Search for the cell housing the specified text and yield its (X, Y) center coordinate. 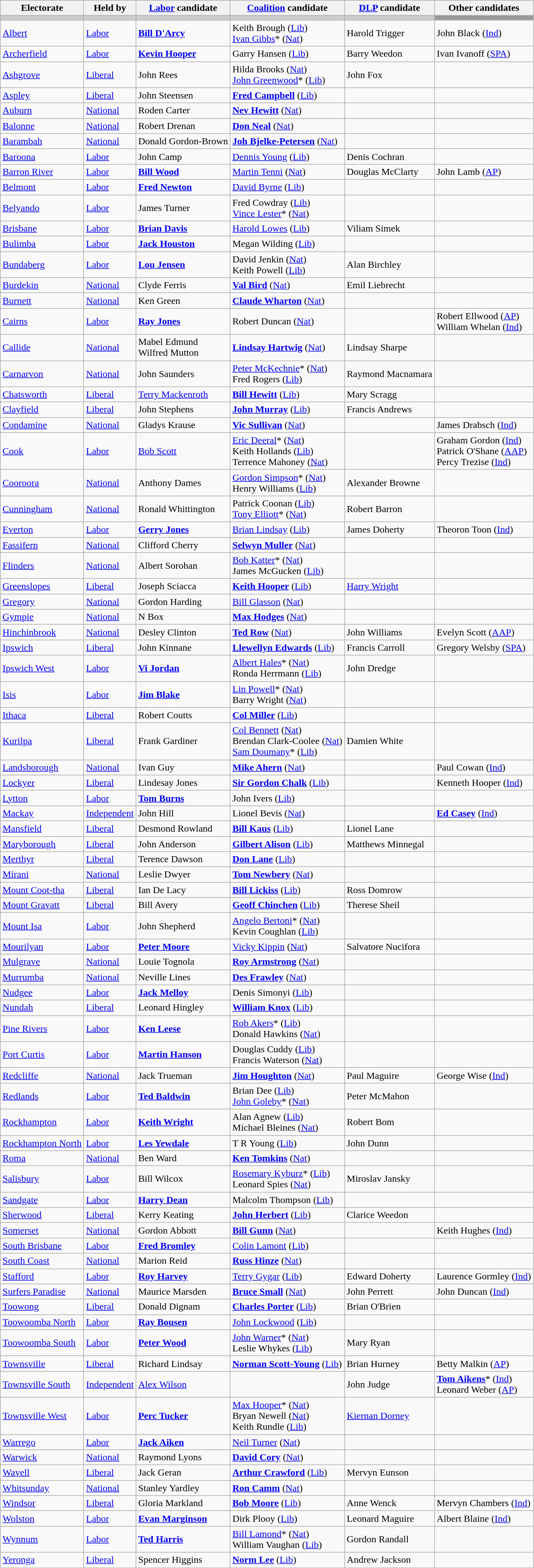
Held by (110, 8)
Callide (42, 347)
Clarice Weedon (390, 1215)
Ross Domrow (390, 890)
Donald Dignam (183, 1307)
Anne Wenck (390, 1503)
Russ Hinze (Nat) (288, 1261)
Bob Moore (Lib) (288, 1503)
Auburn (42, 111)
Terry Mackenroth (183, 394)
Bob Scott (183, 451)
Leslie Dwyer (183, 875)
Ivan Guy (183, 767)
DLP candidate (390, 8)
John Rees (183, 75)
Edward Doherty (390, 1276)
Mary Scragg (390, 394)
Albert (42, 33)
Frank Gardiner (183, 741)
Townsville South (42, 1384)
John Kinnane (183, 648)
Toowoomba North (42, 1322)
James Drabsch (Ind) (484, 425)
Coalition candidate (288, 8)
William Knox (Lib) (288, 1008)
Warrego (42, 1442)
Lindsay Sharpe (390, 347)
Nev Hewitt (Nat) (288, 111)
Peter McMahon (390, 1096)
Mourilyan (42, 947)
Vi Jordan (183, 668)
Lockyer (42, 783)
Labor candidate (183, 8)
Gordon Randall (390, 1539)
John Duncan (Ind) (484, 1291)
Max Hooper* (Nat) Bryan Newell (Nat) Keith Rundle (Lib) (288, 1416)
Other candidates (484, 8)
John Saunders (183, 374)
Townsville West (42, 1416)
Albert Hales* (Nat) Ronda Herrmann (Lib) (288, 668)
Geoff Chinchen (Lib) (288, 905)
Patrick Coonan (Lib) Tony Elliott* (Nat) (288, 509)
Rob Akers* (Lib) Donald Hawkins (Nat) (288, 1028)
Miroslav Jansky (390, 1179)
Everton (42, 529)
Peter McKechnie* (Nat) Fred Rogers (Lib) (288, 374)
Sherwood (42, 1215)
Les Yewdale (183, 1143)
Warwick (42, 1457)
Somerset (42, 1230)
Robert Drenan (183, 126)
Jim Blake (183, 695)
Whitsunday (42, 1488)
Bob Katter* (Nat) James McGucken (Lib) (288, 566)
Surfers Paradise (42, 1291)
Salisbury (42, 1179)
Ken Leese (183, 1028)
Paul Maguire (390, 1075)
Mount Gravatt (42, 905)
Gloria Markland (183, 1503)
John Steensen (183, 95)
Hilda Brooks (Nat) John Greenwood* (Lib) (288, 75)
T R Young (Lib) (288, 1143)
Betty Malkin (AP) (484, 1363)
Francis Andrews (390, 410)
Ronald Whittington (183, 509)
Norman Scott-Young (Lib) (288, 1363)
Roy Harvey (183, 1276)
Windsor (42, 1503)
Landsborough (42, 767)
Roden Carter (183, 111)
Cairns (42, 322)
John Herbert (Lib) (288, 1215)
Graham Gordon (Ind) Patrick O'Shane (AAP) Percy Trezise (Ind) (484, 451)
Leonard Maguire (390, 1519)
Brian Davis (183, 229)
Hinchinbrook (42, 632)
Toowoomba South (42, 1343)
South Coast (42, 1261)
Keith Wright (183, 1122)
Fred Newton (183, 187)
Neville Lines (183, 977)
Richard Lindsay (183, 1363)
Andrew Jackson (390, 1560)
Denis Simonyi (Lib) (288, 992)
Bulimba (42, 244)
Douglas Cuddy (Lib) Francis Waterson (Nat) (288, 1055)
Keith Hooper (Lib) (288, 586)
Alex Wilson (183, 1384)
Merthyr (42, 859)
Bundaberg (42, 264)
Fassifern (42, 545)
Terry Gygar (Lib) (288, 1276)
Selwyn Muller (Nat) (288, 545)
Mike Ahern (Nat) (288, 767)
Raymond Lyons (183, 1457)
Mervyn Eunson (390, 1473)
Vic Sullivan (Nat) (288, 425)
Lionel Bevis (Nat) (288, 813)
Robert Bom (390, 1122)
Lin Powell* (Nat) Barry Wright (Nat) (288, 695)
Bill Avery (183, 905)
Bill Glasson (Nat) (288, 602)
Brian Lindsay (Lib) (288, 529)
Ithaca (42, 715)
Emil Liebrecht (390, 285)
Clifford Cherry (183, 545)
Francis Carroll (390, 648)
Evan Marginson (183, 1519)
Neil Turner (Nat) (288, 1442)
Wynnum (42, 1539)
John Warner* (Nat) Leslie Whykes (Lib) (288, 1343)
Bill D'Arcy (183, 33)
Gordon Abbott (183, 1230)
Alan Birchley (390, 264)
John Judge (390, 1384)
John Hill (183, 813)
Condamine (42, 425)
Angelo Bertoni* (Nat) Kevin Coughlan (Lib) (288, 926)
Ipswich (42, 648)
Cooroora (42, 482)
Stanley Yardley (183, 1488)
Ted Row (Nat) (288, 632)
Paul Cowan (Ind) (484, 767)
Gerry Jones (183, 529)
Burnett (42, 301)
Gordon Harding (183, 602)
Toowong (42, 1307)
Perc Tucker (183, 1416)
Ken Tomkins (Nat) (288, 1158)
Harry Dean (183, 1200)
James Doherty (390, 529)
John Murray (Lib) (288, 410)
Peter Wood (183, 1343)
Wolston (42, 1519)
Megan Wilding (Lib) (288, 244)
Carnarvon (42, 374)
Clayfield (42, 410)
Albert Blaine (Ind) (484, 1519)
Keith Brough (Lib) Ivan Gibbs* (Nat) (288, 33)
Yeronga (42, 1560)
Ian De Lacy (183, 890)
Eric Deeral* (Nat) Keith Hollands (Lib) Terrence Mahoney (Nat) (288, 451)
Ray Jones (183, 322)
Peter Moore (183, 947)
David Cory (Nat) (288, 1457)
Laurence Gormley (Ind) (484, 1276)
Garry Hansen (Lib) (288, 54)
Mervyn Chambers (Ind) (484, 1503)
Alexander Browne (390, 482)
Mabel Edmund Wilfred Mutton (183, 347)
Mansfield (42, 828)
Bill Wood (183, 172)
Rockhampton North (42, 1143)
Kevin Hooper (183, 54)
Val Bird (Nat) (288, 285)
Ashgrove (42, 75)
Mount Coot-tha (42, 890)
Jack Aiken (183, 1442)
Harold Lowes (Lib) (288, 229)
Jim Houghton (Nat) (288, 1075)
Tom Newbery (Nat) (288, 875)
N Box (183, 617)
Robert Ellwood (AP) William Whelan (Ind) (484, 322)
Pine Rivers (42, 1028)
Spencer Higgins (183, 1560)
John Lamb (AP) (484, 172)
Sir Gordon Chalk (Lib) (288, 783)
Kerry Keating (183, 1215)
Donald Gordon-Brown (183, 141)
Norm Lee (Lib) (288, 1560)
Louie Tognola (183, 962)
Townsville (42, 1363)
Ed Casey (Ind) (484, 813)
Murrumba (42, 977)
Matthews Minnegal (390, 844)
Belyando (42, 207)
Belmont (42, 187)
Kurilpa (42, 741)
Albert Sorohan (183, 566)
John Stephens (183, 410)
Tom Aikens* (Ind) Leonard Weber (AP) (484, 1384)
Therese Sheil (390, 905)
Gladys Krause (183, 425)
Joseph Sciacca (183, 586)
Jack Geran (183, 1473)
Martin Tenni (Nat) (288, 172)
Gilbert Alison (Lib) (288, 844)
Damien White (390, 741)
Lou Jensen (183, 264)
Wavell (42, 1473)
Ivan Ivanoff (SPA) (484, 54)
Mulgrave (42, 962)
Electorate (42, 8)
Cunningham (42, 509)
Clyde Ferris (183, 285)
Anthony Dames (183, 482)
South Brisbane (42, 1246)
Maurice Marsden (183, 1291)
Sandgate (42, 1200)
Keith Hughes (Ind) (484, 1230)
Fred Bromley (183, 1246)
Leonard Hingley (183, 1008)
Isis (42, 695)
Baroona (42, 156)
Kenneth Hooper (Ind) (484, 783)
John Williams (390, 632)
Colin Lamont (Lib) (288, 1246)
Col Bennett (Nat) Brendan Clark-Coolee (Nat) Sam Doumany* (Lib) (288, 741)
Cook (42, 451)
Fred Campbell (Lib) (288, 95)
Desley Clinton (183, 632)
Raymond Macnamara (390, 374)
David Jenkin (Nat) Keith Powell (Lib) (288, 264)
Joh Bjelke-Petersen (Nat) (288, 141)
Douglas McClarty (390, 172)
Llewellyn Edwards (Lib) (288, 648)
Ken Green (183, 301)
Terence Dawson (183, 859)
Barron River (42, 172)
Brian O'Brien (390, 1307)
Nundah (42, 1008)
Bill Hewitt (Lib) (288, 394)
Viliam Simek (390, 229)
Mirani (42, 875)
Don Lane (Lib) (288, 859)
Ray Bousen (183, 1322)
Max Hodges (Nat) (288, 617)
Lindesay Jones (183, 783)
Port Curtis (42, 1055)
Theoron Toon (Ind) (484, 529)
Brisbane (42, 229)
Barry Weedon (390, 54)
Mary Ryan (390, 1343)
Dirk Plooy (Lib) (288, 1519)
Kiernan Dorney (390, 1416)
Col Miller (Lib) (288, 715)
John Shepherd (183, 926)
Ipswich West (42, 668)
Jack Houston (183, 244)
Lytton (42, 798)
Bill Wilcox (183, 1179)
Burdekin (42, 285)
Bill Lickiss (Lib) (288, 890)
Robert Barron (390, 509)
Denis Cochran (390, 156)
Des Frawley (Nat) (288, 977)
Bill Lamond* (Nat) William Vaughan (Lib) (288, 1539)
Lionel Lane (390, 828)
Gregory Welsby (SPA) (484, 648)
Malcolm Thompson (Lib) (288, 1200)
Vicky Kippin (Nat) (288, 947)
Robert Duncan (Nat) (288, 322)
Harry Wright (390, 586)
Maryborough (42, 844)
Desmond Rowland (183, 828)
Jack Trueman (183, 1075)
Roma (42, 1158)
Gympie (42, 617)
Salvatore Nucifora (390, 947)
John Dunn (390, 1143)
Archerfield (42, 54)
Nudgee (42, 992)
Aspley (42, 95)
Jack Melloy (183, 992)
Roy Armstrong (Nat) (288, 962)
Stafford (42, 1276)
Brian Dee (Lib) John Goleby* (Nat) (288, 1096)
Gordon Simpson* (Nat) Henry Williams (Lib) (288, 482)
John Black (Ind) (484, 33)
Mount Isa (42, 926)
Bill Gunn (Nat) (288, 1230)
Ben Ward (183, 1158)
John Lockwood (Lib) (288, 1322)
George Wise (Ind) (484, 1075)
John Fox (390, 75)
John Camp (183, 156)
Brian Hurney (390, 1363)
Ted Harris (183, 1539)
Martin Hanson (183, 1055)
Lindsay Hartwig (Nat) (288, 347)
Redlands (42, 1096)
Greenslopes (42, 586)
Mackay (42, 813)
John Ivers (Lib) (288, 798)
John Perrett (390, 1291)
Chatsworth (42, 394)
Bill Kaus (Lib) (288, 828)
Ted Baldwin (183, 1096)
Claude Wharton (Nat) (288, 301)
Bruce Small (Nat) (288, 1291)
John Dredge (390, 668)
Rosemary Kyburz* (Lib) Leonard Spies (Nat) (288, 1179)
Balonne (42, 126)
Fred Cowdray (Lib) Vince Lester* (Nat) (288, 207)
Gregory (42, 602)
Rockhampton (42, 1122)
Alan Agnew (Lib) Michael Bleines (Nat) (288, 1122)
Tom Burns (183, 798)
Harold Trigger (390, 33)
Evelyn Scott (AAP) (484, 632)
Barambah (42, 141)
David Byrne (Lib) (288, 187)
Flinders (42, 566)
John Anderson (183, 844)
Robert Coutts (183, 715)
Marion Reid (183, 1261)
Redcliffe (42, 1075)
Ron Camm (Nat) (288, 1488)
James Turner (183, 207)
Charles Porter (Lib) (288, 1307)
Arthur Crawford (Lib) (288, 1473)
Dennis Young (Lib) (288, 156)
Don Neal (Nat) (288, 126)
